Find where the given text appears and provide that cell's center as [X, Y] coordinate. 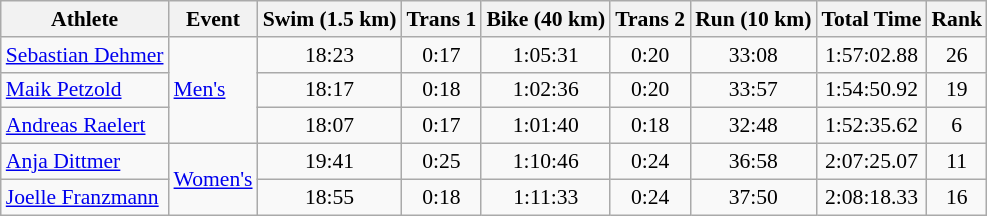
2:07:25.07 [872, 162]
Bike (40 km) [546, 19]
Event [214, 19]
Total Time [872, 19]
1:54:50.92 [872, 90]
Maik Petzold [85, 90]
Andreas Raelert [85, 126]
1:10:46 [546, 162]
11 [956, 162]
6 [956, 126]
0:25 [441, 162]
36:58 [753, 162]
18:23 [330, 55]
1:57:02.88 [872, 55]
32:48 [753, 126]
33:57 [753, 90]
1:05:31 [546, 55]
1:01:40 [546, 126]
19 [956, 90]
Run (10 km) [753, 19]
37:50 [753, 197]
Swim (1.5 km) [330, 19]
Anja Dittmer [85, 162]
1:52:35.62 [872, 126]
Trans 2 [650, 19]
18:55 [330, 197]
18:07 [330, 126]
19:41 [330, 162]
Women's [214, 180]
1:02:36 [546, 90]
26 [956, 55]
1:11:33 [546, 197]
Trans 1 [441, 19]
18:17 [330, 90]
33:08 [753, 55]
Rank [956, 19]
Athlete [85, 19]
Sebastian Dehmer [85, 55]
16 [956, 197]
2:08:18.33 [872, 197]
Joelle Franzmann [85, 197]
Men's [214, 90]
